Provide the (x, y) coordinate of the cell's center where the given text is located.  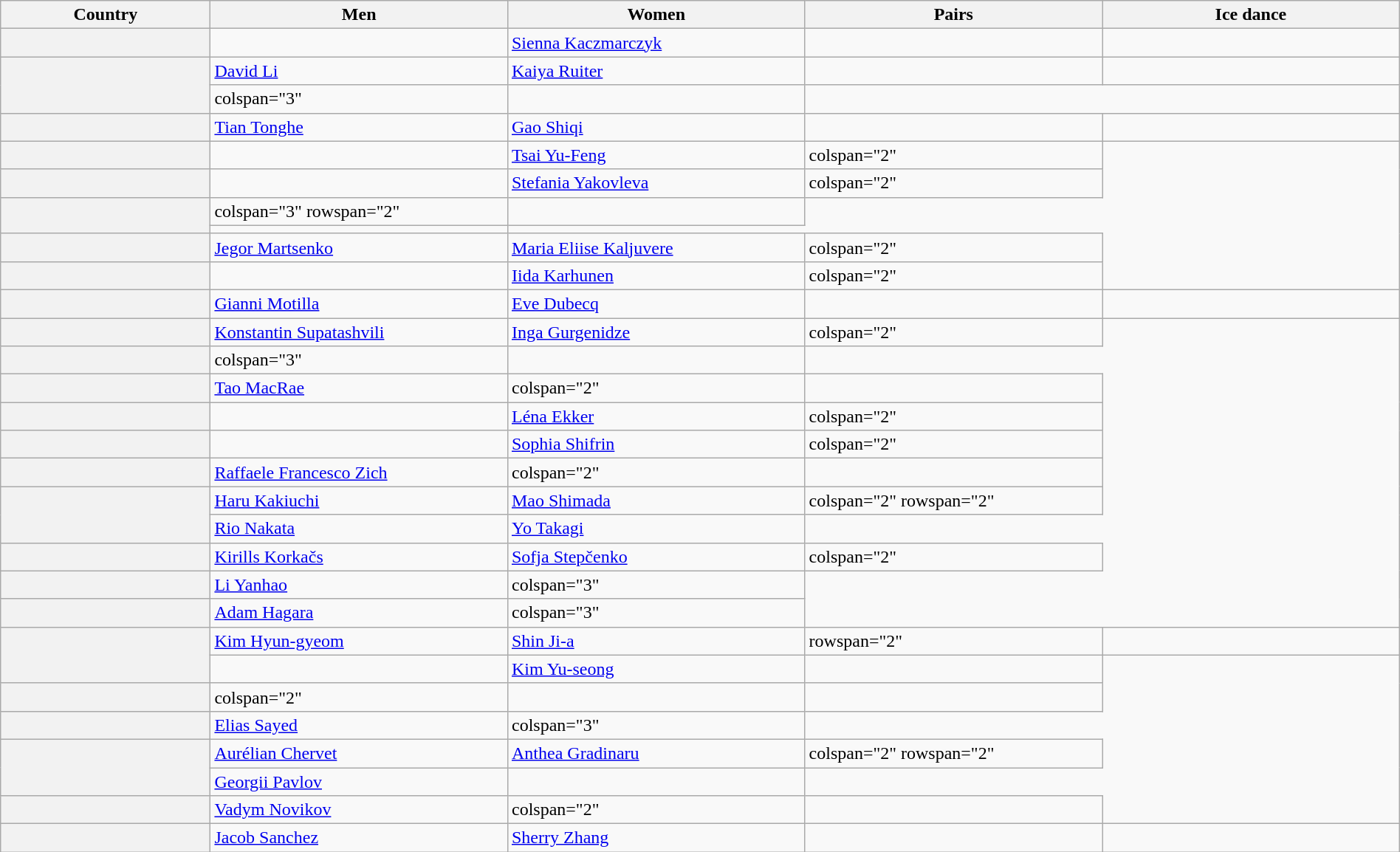
Tao MacRae (359, 388)
Léna Ekker (656, 416)
Sherry Zhang (656, 838)
Tsai Yu-Feng (656, 155)
Jacob Sanchez (359, 838)
Sofja Stepčenko (656, 557)
Kim Yu-seong (656, 669)
Konstantin Supatashvili (359, 331)
David Li (359, 71)
Ice dance (1251, 15)
Adam Hagara (359, 613)
Rio Nakata (359, 529)
Vadym Novikov (359, 810)
Inga Gurgenidze (656, 331)
Country (106, 15)
Anthea Gradinaru (656, 753)
Men (359, 15)
Aurélian Chervet (359, 753)
Gao Shiqi (656, 127)
Sophia Shifrin (656, 444)
Maria Eliise Kaljuvere (656, 247)
Jegor Martsenko (359, 247)
Kim Hyun-gyeom (359, 641)
rowspan="2" (954, 641)
Raffaele Francesco Zich (359, 473)
Sienna Kaczmarczyk (656, 43)
Shin Ji-a (656, 641)
Women (656, 15)
Haru Kakiuchi (359, 501)
Elias Sayed (359, 725)
Kirills Korkačs (359, 557)
Pairs (954, 15)
Mao Shimada (656, 501)
Stefania Yakovleva (656, 183)
colspan="3" rowspan="2" (359, 211)
Gianni Motilla (359, 303)
Georgii Pavlov (359, 782)
Tian Tonghe (359, 127)
Yo Takagi (656, 529)
Eve Dubecq (656, 303)
Iida Karhunen (656, 275)
Kaiya Ruiter (656, 71)
Li Yanhao (359, 585)
